Find where the given text appears and provide that cell's center as (X, Y) coordinate. 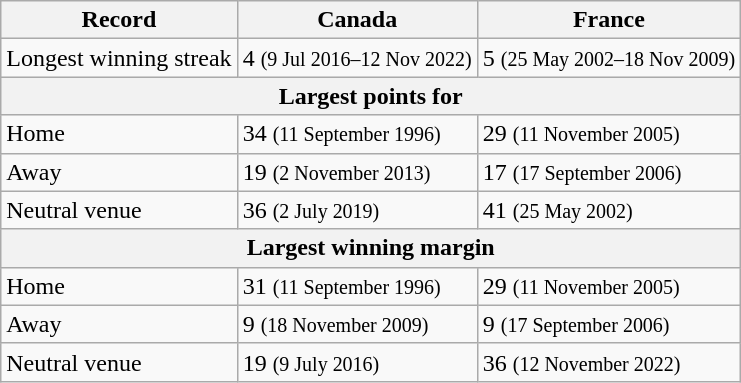
41 (25 May 2002) (608, 210)
Longest winning streak (119, 58)
France (608, 20)
4 (9 Jul 2016–12 Nov 2022) (357, 58)
Record (119, 20)
19 (2 November 2013) (357, 172)
9 (18 November 2009) (357, 324)
19 (9 July 2016) (357, 362)
36 (12 November 2022) (608, 362)
Largest points for (371, 96)
5 (25 May 2002–18 Nov 2009) (608, 58)
34 (11 September 1996) (357, 134)
Canada (357, 20)
Largest winning margin (371, 248)
9 (17 September 2006) (608, 324)
17 (17 September 2006) (608, 172)
36 (2 July 2019) (357, 210)
31 (11 September 1996) (357, 286)
